Return the (X, Y) coordinate for the center point of the cell that contains the specified text.  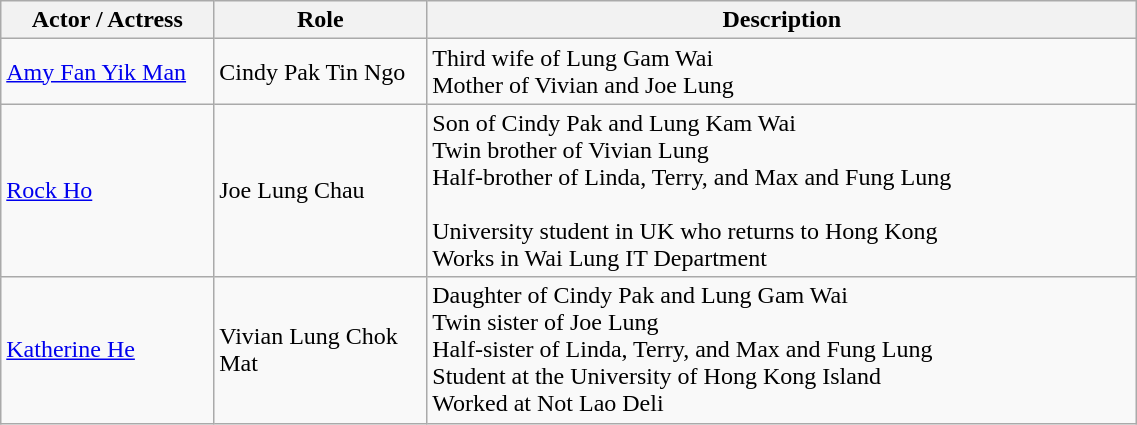
Vivian Lung Chok Mat (320, 350)
Katherine He (108, 350)
Amy Fan Yik Man (108, 72)
Description (782, 20)
Rock Ho (108, 190)
Actor / Actress (108, 20)
Joe Lung Chau (320, 190)
Role (320, 20)
Third wife of Lung Gam WaiMother of Vivian and Joe Lung (782, 72)
Cindy Pak Tin Ngo (320, 72)
